Extract the [X, Y] coordinate from the center of the cell holding the provided text.  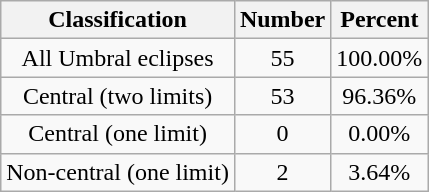
Number [282, 20]
53 [282, 96]
100.00% [380, 58]
All Umbral eclipses [118, 58]
3.64% [380, 172]
Classification [118, 20]
96.36% [380, 96]
0.00% [380, 134]
2 [282, 172]
0 [282, 134]
55 [282, 58]
Percent [380, 20]
Central (one limit) [118, 134]
Non-central (one limit) [118, 172]
Central (two limits) [118, 96]
